Scan for the cell matching the given text and deliver its [x, y] coordinate at center. 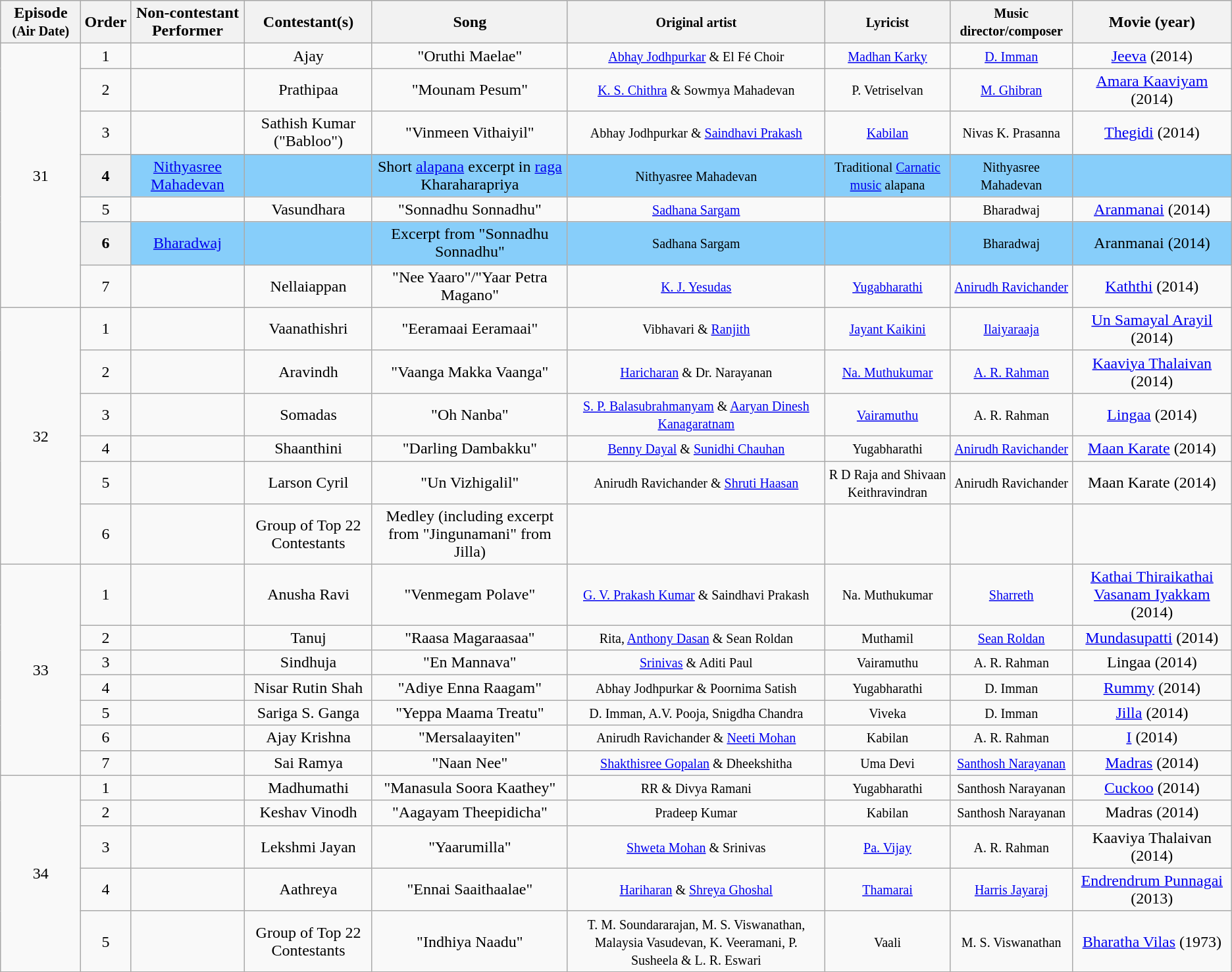
Ajay Krishna [309, 738]
Sean Roldan [1012, 638]
RR & Divya Ramani [696, 788]
Abhay Jodhpurkar & El Fé Choir [696, 56]
Harris Jayaraj [1012, 890]
Rita, Anthony Dasan & Sean Roldan [696, 638]
G. V. Prakash Kumar & Saindhavi Prakash [696, 595]
I (2014) [1152, 738]
Jayant Kaikini [887, 329]
"Indhiya Naadu" [470, 941]
"Nee Yaaro"/"Yaar Petra Magano" [470, 286]
K. S. Chithra & Sowmya Mahadevan [696, 90]
Sai Ramya [309, 763]
M. S. Viswanathan [1012, 941]
33 [41, 670]
Vaanathishri [309, 329]
Larson Cyril [309, 482]
Vaali [887, 941]
Sariga S. Ganga [309, 713]
"Aagayam Theepidicha" [470, 813]
Ilaiyaraaja [1012, 329]
Nellaiappan [309, 286]
Aravindh [309, 371]
Pradeep Kumar [696, 813]
Ajay [309, 56]
"Yaarumilla" [470, 846]
Jeeva (2014) [1152, 56]
Anirudh Ravichander & Neeti Mohan [696, 738]
"Mersalaayiten" [470, 738]
Vibhavari & Ranjith [696, 329]
Order [105, 22]
"Sonnadhu Sonnadhu" [470, 209]
Uma Devi [887, 763]
M. Ghibran [1012, 90]
Shweta Mohan & Srinivas [696, 846]
Traditional Carnatic music alapana [887, 175]
P. Vetriselvan [887, 90]
Sharreth [1012, 595]
R D Raja and Shivaan Keithravindran [887, 482]
"Adiye Enna Raagam" [470, 688]
Song [470, 22]
Shakthisree Gopalan & Dheekshitha [696, 763]
Hariharan & Shreya Ghoshal [696, 890]
Thamarai [887, 890]
Kathai Thiraikathai Vasanam Iyakkam (2014) [1152, 595]
Abhay Jodhpurkar & Saindhavi Prakash [696, 133]
Bharatha Vilas (1973) [1152, 941]
Benny Dayal & Sunidhi Chauhan [696, 448]
"Ennai Saaithaalae" [470, 890]
S. P. Balasubrahmanyam & Aaryan Dinesh Kanagaratnam [696, 415]
Kaththi (2014) [1152, 286]
Anusha Ravi [309, 595]
Thegidi (2014) [1152, 133]
Prathipaa [309, 90]
Movie (year) [1152, 22]
"Vaanga Makka Vaanga" [470, 371]
Shaanthini [309, 448]
Madhan Karky [887, 56]
"Mounam Pesum" [470, 90]
"Naan Nee" [470, 763]
Muthamil [887, 638]
Aathreya [309, 890]
Srinivas & Aditi Paul [696, 663]
"Yeppa Maama Treatu" [470, 713]
"Venmegam Polave" [470, 595]
Mundasupatti (2014) [1152, 638]
Lekshmi Jayan [309, 846]
"Raasa Magaraasaa" [470, 638]
Nivas K. Prasanna [1012, 133]
Pa. Vijay [887, 846]
Medley (including excerpt from "Jingunamani" from Jilla) [470, 534]
Music director/composer [1012, 22]
Original artist [696, 22]
Tanuj [309, 638]
Episode (Air Date) [41, 22]
"En Mannava" [470, 663]
"Darling Dambakku" [470, 448]
Vasundhara [309, 209]
Rummy (2014) [1152, 688]
Contestant(s) [309, 22]
Un Samayal Arayil (2014) [1152, 329]
"Vinmeen Vithaiyil" [470, 133]
Endrendrum Punnagai (2013) [1152, 890]
Keshav Vinodh [309, 813]
Nisar Rutin Shah [309, 688]
31 [41, 175]
D. Imman, A.V. Pooja, Snigdha Chandra [696, 713]
Excerpt from "Sonnadhu Sonnadhu" [470, 243]
Jilla (2014) [1152, 713]
32 [41, 436]
"Oh Nanba" [470, 415]
Cuckoo (2014) [1152, 788]
"Un Vizhigalil" [470, 482]
Lyricist [887, 22]
"Manasula Soora Kaathey" [470, 788]
"Eeramaai Eeramaai" [470, 329]
"Oruthi Maelae" [470, 56]
Haricharan & Dr. Narayanan [696, 371]
Viveka [887, 713]
Madhumathi [309, 788]
Somadas [309, 415]
Non-contestant Performer [188, 22]
Sindhuja [309, 663]
Abhay Jodhpurkar & Poornima Satish [696, 688]
Anirudh Ravichander & Shruti Haasan [696, 482]
T. M. Soundararajan, M. S. Viswanathan, Malaysia Vasudevan, K. Veeramani, P. Susheela & L. R. Eswari [696, 941]
Short alapana excerpt in raga Kharaharapriya [470, 175]
Amara Kaaviyam (2014) [1152, 90]
Sathish Kumar ("Babloo") [309, 133]
34 [41, 873]
K. J. Yesudas [696, 286]
